Locate the cell with the specified text and output its [x, y] center coordinate. 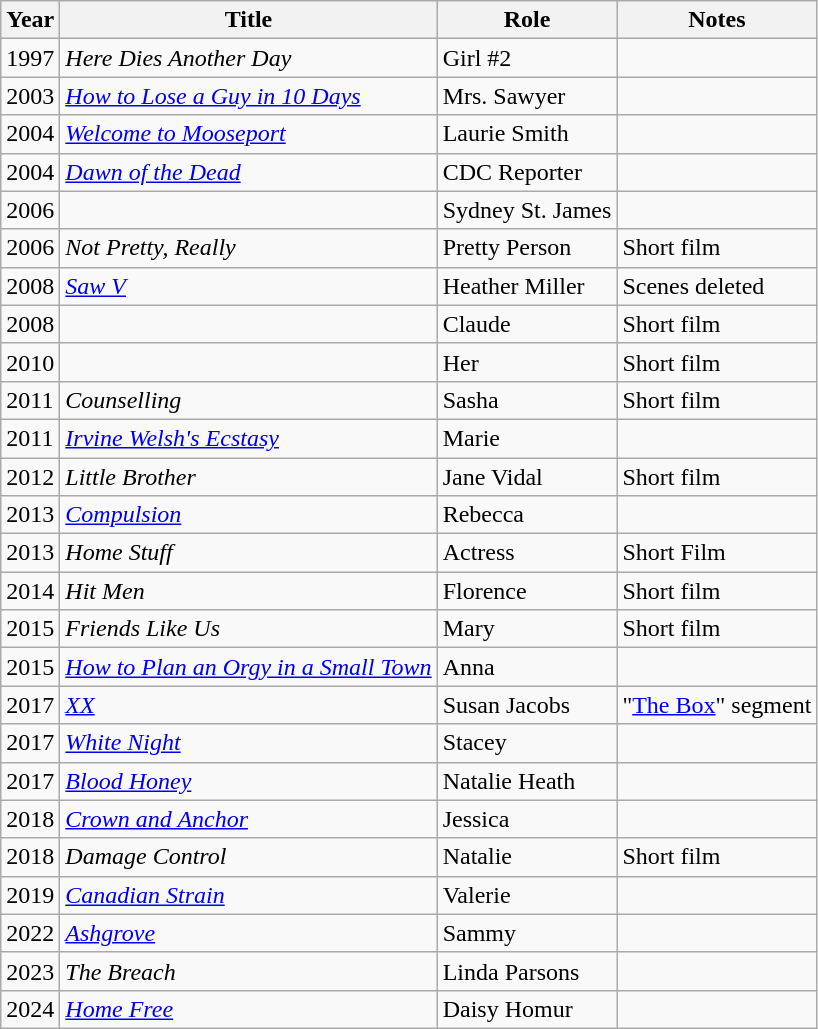
2010 [30, 362]
Counselling [248, 400]
Girl #2 [527, 58]
White Night [248, 743]
Dawn of the Dead [248, 172]
Jessica [527, 819]
2014 [30, 591]
Here Dies Another Day [248, 58]
Pretty Person [527, 248]
Irvine Welsh's Ecstasy [248, 438]
Mary [527, 629]
Canadian Strain [248, 895]
Sasha [527, 400]
Laurie Smith [527, 134]
Blood Honey [248, 781]
Scenes deleted [717, 286]
Stacey [527, 743]
XX [248, 705]
2023 [30, 971]
Title [248, 20]
Mrs. Sawyer [527, 96]
How to Lose a Guy in 10 Days [248, 96]
Welcome to Mooseport [248, 134]
Friends Like Us [248, 629]
2019 [30, 895]
The Breach [248, 971]
Susan Jacobs [527, 705]
Home Free [248, 1009]
How to Plan an Orgy in a Small Town [248, 667]
Marie [527, 438]
Valerie [527, 895]
Little Brother [248, 477]
Anna [527, 667]
2003 [30, 96]
Sydney St. James [527, 210]
Jane Vidal [527, 477]
Compulsion [248, 515]
2024 [30, 1009]
2022 [30, 933]
Saw V [248, 286]
Year [30, 20]
Natalie Heath [527, 781]
Rebecca [527, 515]
Claude [527, 324]
Sammy [527, 933]
1997 [30, 58]
Short Film [717, 553]
Florence [527, 591]
Role [527, 20]
Heather Miller [527, 286]
Notes [717, 20]
Hit Men [248, 591]
Her [527, 362]
Not Pretty, Really [248, 248]
Natalie [527, 857]
Linda Parsons [527, 971]
Home Stuff [248, 553]
Daisy Homur [527, 1009]
"The Box" segment [717, 705]
Damage Control [248, 857]
Crown and Anchor [248, 819]
Ashgrove [248, 933]
Actress [527, 553]
2012 [30, 477]
CDC Reporter [527, 172]
